Detect which cell encompasses the target text, then output its [x, y] center coordinate. 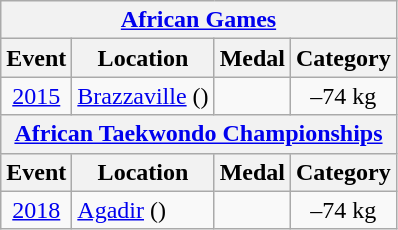
Brazzaville () [143, 96]
2018 [36, 210]
Agadir () [143, 210]
2015 [36, 96]
African Games [198, 20]
African Taekwondo Championships [198, 134]
